Scan for the cell matching the given text and deliver its (x, y) coordinate at center. 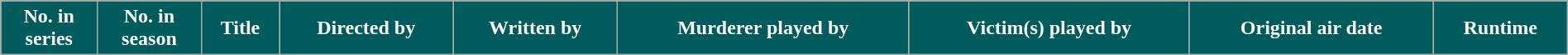
Runtime (1500, 28)
Title (240, 28)
Directed by (366, 28)
Written by (536, 28)
No. inseries (50, 28)
Murderer played by (763, 28)
Original air date (1312, 28)
Victim(s) played by (1049, 28)
No. inseason (150, 28)
